Extract the (x, y) coordinate from the center of the cell holding the provided text.  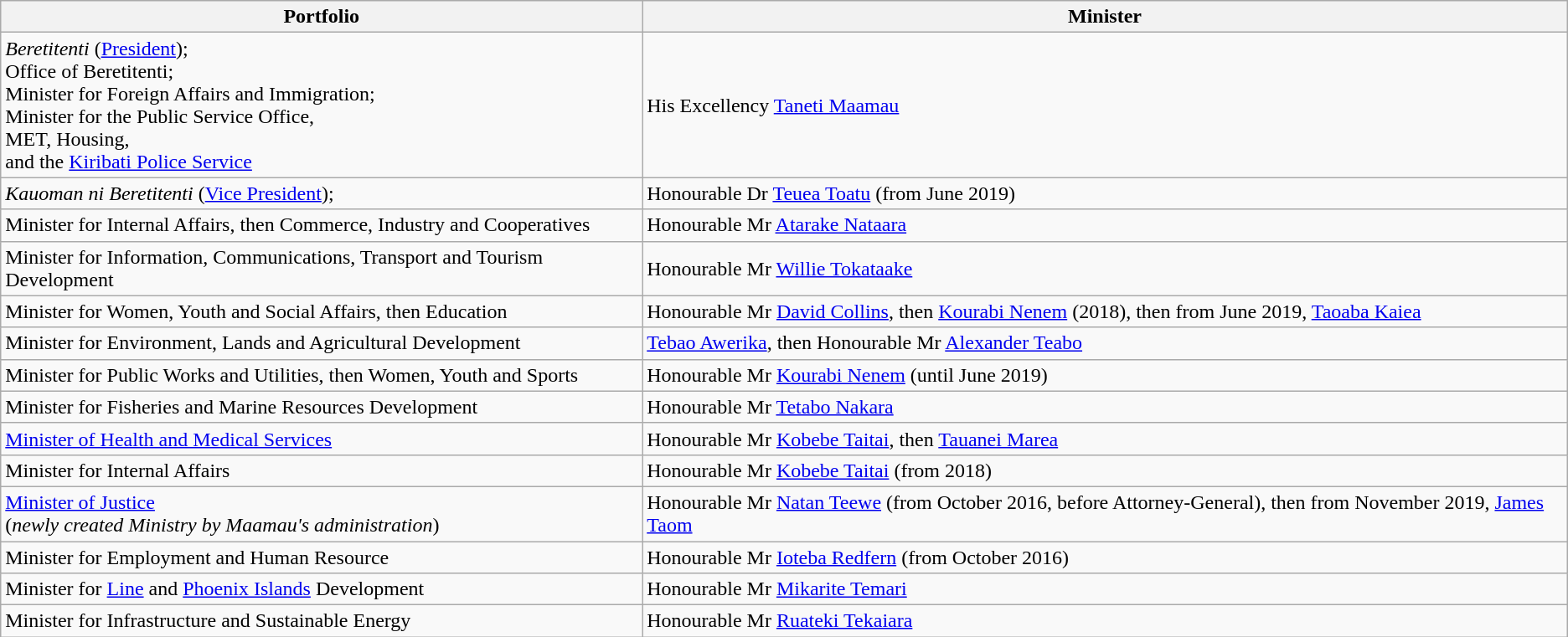
Minister for Environment, Lands and Agricultural Development (322, 343)
Minister for Internal Affairs (322, 470)
Kauoman ni Beretitenti (Vice President); (322, 193)
His Excellency Taneti Maamau (1106, 105)
Honourable Mr Kobebe Taitai, then Tauanei Marea (1106, 439)
Minister for Internal Affairs, then Commerce, Industry and Cooperatives (322, 225)
Minister of Justice(newly created Ministry by Maamau's administration) (322, 514)
Honourable Mr Willie Tokataake (1106, 268)
Minister (1106, 17)
Honourable Mr David Collins, then Kourabi Nenem (2018), then from June 2019, Taoaba Kaiea (1106, 311)
Honourable Mr Natan Teewe (from October 2016, before Attorney-General), then from November 2019, James Taom (1106, 514)
Honourable Mr Ruateki Tekaiara (1106, 621)
Honourable Mr Atarake Nataara (1106, 225)
Tebao Awerika, then Honourable Mr Alexander Teabo (1106, 343)
Minister of Health and Medical Services (322, 439)
Minister for Fisheries and Marine Resources Development (322, 407)
Minister for Employment and Human Resource (322, 557)
Honourable Mr Mikarite Temari (1106, 589)
Minister for Information, Communications, Transport and Tourism Development (322, 268)
Honourable Mr Kourabi Nenem (until June 2019) (1106, 375)
Honourable Mr Kobebe Taitai (from 2018) (1106, 470)
Minister for Women, Youth and Social Affairs, then Education (322, 311)
Honourable Mr Ioteba Redfern (from October 2016) (1106, 557)
Minister for Line and Phoenix Islands Development (322, 589)
Portfolio (322, 17)
Honourable Mr Tetabo Nakara (1106, 407)
Minister for Infrastructure and Sustainable Energy (322, 621)
Minister for Public Works and Utilities, then Women, Youth and Sports (322, 375)
Honourable Dr Teuea Toatu (from June 2019) (1106, 193)
